Search for the cell housing the specified text and yield its [x, y] center coordinate. 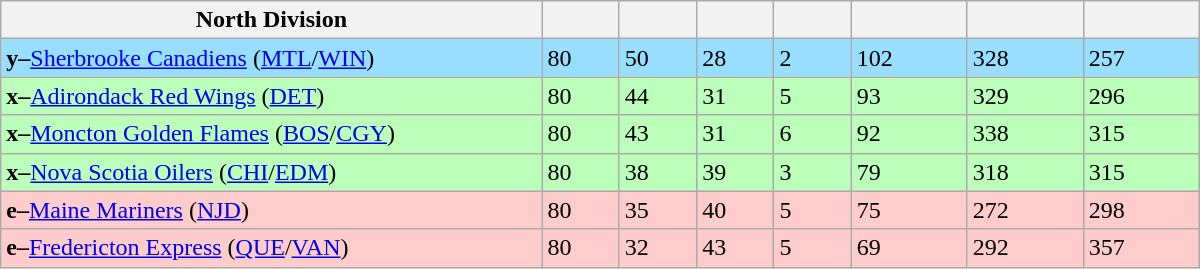
40 [736, 210]
69 [909, 248]
328 [1025, 58]
44 [658, 96]
e–Maine Mariners (NJD) [272, 210]
92 [909, 134]
x–Adirondack Red Wings (DET) [272, 96]
39 [736, 172]
79 [909, 172]
292 [1025, 248]
75 [909, 210]
35 [658, 210]
North Division [272, 20]
272 [1025, 210]
6 [812, 134]
257 [1141, 58]
28 [736, 58]
338 [1025, 134]
102 [909, 58]
357 [1141, 248]
329 [1025, 96]
50 [658, 58]
x–Moncton Golden Flames (BOS/CGY) [272, 134]
x–Nova Scotia Oilers (CHI/EDM) [272, 172]
296 [1141, 96]
38 [658, 172]
y–Sherbrooke Canadiens (MTL/WIN) [272, 58]
298 [1141, 210]
3 [812, 172]
32 [658, 248]
2 [812, 58]
318 [1025, 172]
e–Fredericton Express (QUE/VAN) [272, 248]
93 [909, 96]
